Scan for the cell matching the given text and deliver its [X, Y] coordinate at center. 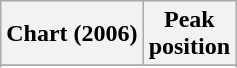
Chart (2006) [72, 34]
Peakposition [189, 34]
